Search for the cell housing the specified text and yield its [X, Y] center coordinate. 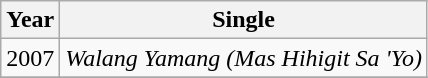
Walang Yamang (Mas Hihigit Sa 'Yo) [244, 58]
Year [30, 20]
Single [244, 20]
2007 [30, 58]
